Return the (X, Y) coordinate for the center point of the cell that contains the specified text.  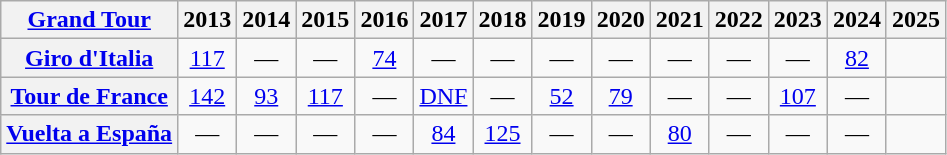
Tour de France (90, 96)
2023 (798, 20)
82 (856, 58)
2020 (620, 20)
DNF (444, 96)
2013 (208, 20)
52 (562, 96)
84 (444, 134)
2018 (502, 20)
2014 (266, 20)
107 (798, 96)
74 (384, 58)
79 (620, 96)
2016 (384, 20)
125 (502, 134)
2015 (326, 20)
2017 (444, 20)
2024 (856, 20)
Vuelta a España (90, 134)
Giro d'Italia (90, 58)
80 (680, 134)
2021 (680, 20)
2022 (738, 20)
Grand Tour (90, 20)
2019 (562, 20)
142 (208, 96)
93 (266, 96)
2025 (916, 20)
